Extract the [x, y] coordinate from the center of the cell holding the provided text.  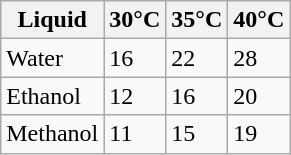
Methanol [52, 134]
Water [52, 58]
30°C [135, 20]
28 [259, 58]
35°C [197, 20]
15 [197, 134]
Liquid [52, 20]
20 [259, 96]
11 [135, 134]
19 [259, 134]
40°C [259, 20]
Ethanol [52, 96]
12 [135, 96]
22 [197, 58]
